From the cell containing the given text, extract its center point as (X, Y) coordinate. 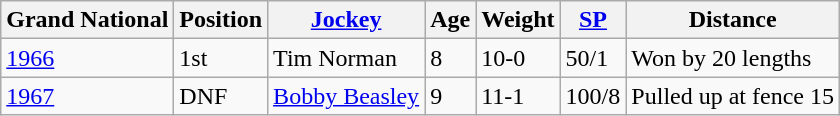
Grand National (88, 20)
8 (450, 58)
9 (450, 96)
Jockey (346, 20)
50/1 (593, 58)
Tim Norman (346, 58)
1st (221, 58)
Weight (518, 20)
1966 (88, 58)
10-0 (518, 58)
SP (593, 20)
11-1 (518, 96)
1967 (88, 96)
Position (221, 20)
100/8 (593, 96)
Distance (733, 20)
Bobby Beasley (346, 96)
Pulled up at fence 15 (733, 96)
DNF (221, 96)
Won by 20 lengths (733, 58)
Age (450, 20)
